Output the (X, Y) coordinate of the center of the cell containing the given text.  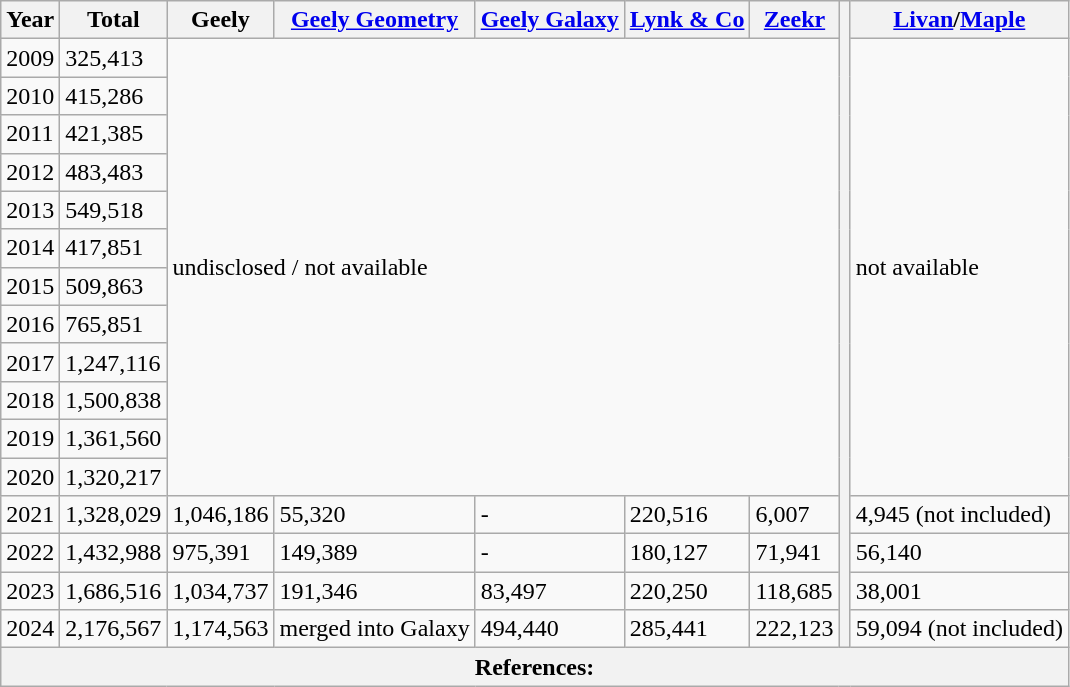
180,127 (687, 553)
Year (30, 20)
83,497 (550, 591)
2,176,567 (114, 629)
220,250 (687, 591)
71,941 (794, 553)
6,007 (794, 515)
59,094 (not included) (959, 629)
220,516 (687, 515)
191,346 (374, 591)
417,851 (114, 248)
415,286 (114, 96)
2024 (30, 629)
149,389 (374, 553)
1,500,838 (114, 400)
merged into Galaxy (374, 629)
1,174,563 (220, 629)
118,685 (794, 591)
4,945 (not included) (959, 515)
1,432,988 (114, 553)
1,328,029 (114, 515)
undisclosed / not available (503, 268)
56,140 (959, 553)
References: (535, 667)
1,361,560 (114, 438)
1,686,516 (114, 591)
1,247,116 (114, 362)
2018 (30, 400)
2011 (30, 134)
2016 (30, 324)
549,518 (114, 210)
421,385 (114, 134)
38,001 (959, 591)
Geely Galaxy (550, 20)
2013 (30, 210)
2014 (30, 248)
Zeekr (794, 20)
2020 (30, 477)
2010 (30, 96)
509,863 (114, 286)
Geely Geometry (374, 20)
55,320 (374, 515)
2012 (30, 172)
Livan/Maple (959, 20)
975,391 (220, 553)
2022 (30, 553)
2017 (30, 362)
325,413 (114, 58)
2023 (30, 591)
Lynk & Co (687, 20)
765,851 (114, 324)
2009 (30, 58)
494,440 (550, 629)
2021 (30, 515)
2015 (30, 286)
222,123 (794, 629)
1,034,737 (220, 591)
1,320,217 (114, 477)
Geely (220, 20)
285,441 (687, 629)
483,483 (114, 172)
not available (959, 268)
2019 (30, 438)
Total (114, 20)
1,046,186 (220, 515)
